Provide the (X, Y) coordinate of the cell's center where the given text is located.  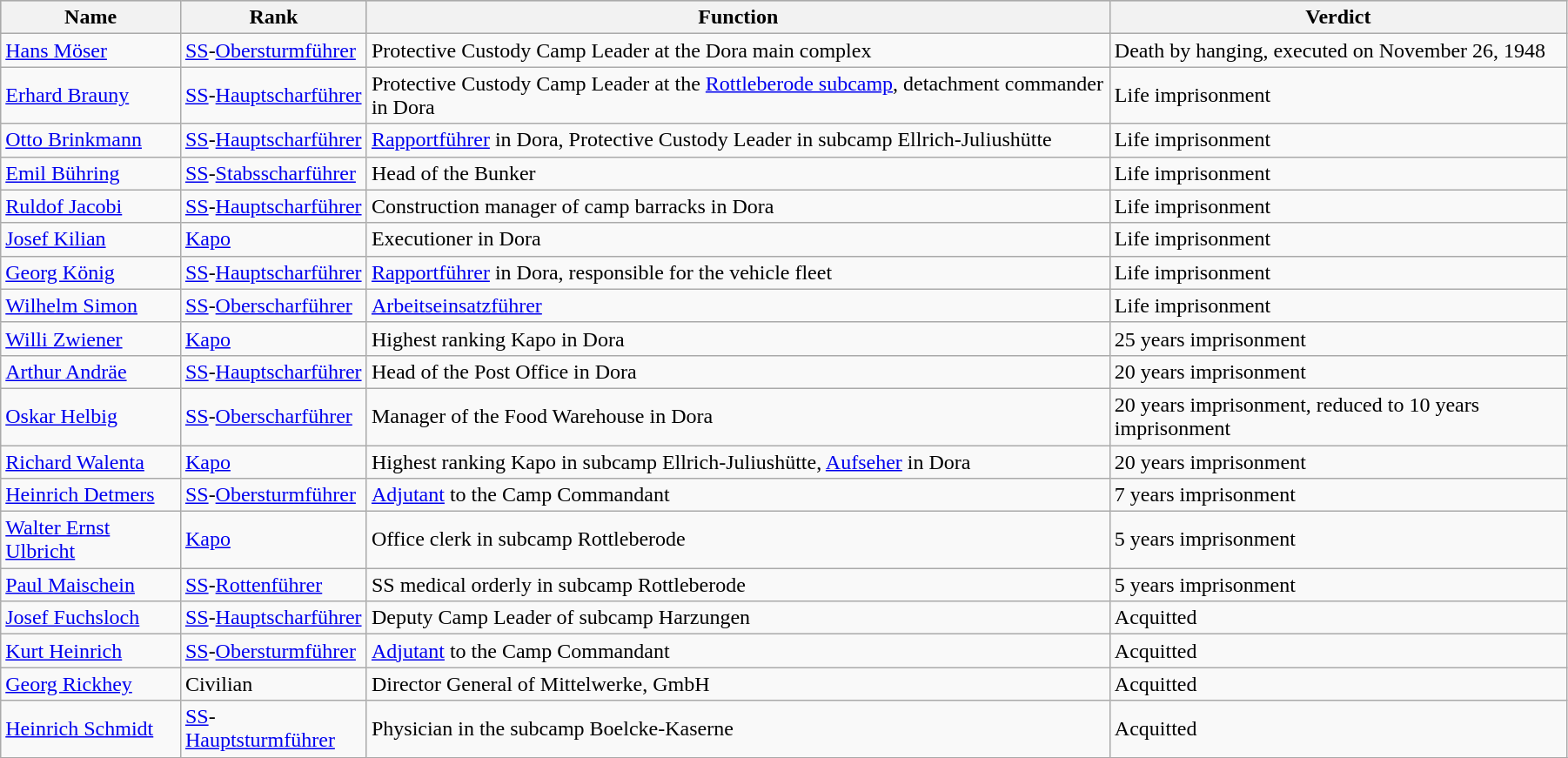
Georg König (90, 272)
Rank (273, 17)
Executioner in Dora (738, 239)
Paul Maischein (90, 585)
Oskar Helbig (90, 416)
Deputy Camp Leader of subcamp Harzungen (738, 618)
Walter Ernst Ulbricht (90, 540)
Otto Brinkmann (90, 140)
Heinrich Schmidt (90, 729)
Rapportführer in Dora, responsible for the vehicle fleet (738, 272)
Construction manager of camp barracks in Dora (738, 206)
7 years imprisonment (1338, 495)
Ruldof Jacobi (90, 206)
Function (738, 17)
Director General of Mittelwerke, GmbH (738, 684)
Josef Kilian (90, 239)
SS-Hauptsturmführer (273, 729)
Georg Rickhey (90, 684)
Heinrich Detmers (90, 495)
SS-Rottenführer (273, 585)
20 years imprisonment, reduced to 10 years imprisonment (1338, 416)
Emil Bühring (90, 173)
Hans Möser (90, 50)
Highest ranking Kapo in Dora (738, 339)
Head of the Post Office in Dora (738, 372)
Erhard Brauny (90, 96)
Verdict (1338, 17)
SS-Stabsscharführer (273, 173)
Civilian (273, 684)
Richard Walenta (90, 462)
Wilhelm Simon (90, 305)
Kurt Heinrich (90, 651)
Josef Fuchsloch (90, 618)
Head of the Bunker (738, 173)
Death by hanging, executed on November 26, 1948 (1338, 50)
Office clerk in subcamp Rottleberode (738, 540)
Protective Custody Camp Leader at the Dora main complex (738, 50)
Arbeitseinsatzführer (738, 305)
Name (90, 17)
Highest ranking Kapo in subcamp Ellrich-Juliushütte, Aufseher in Dora (738, 462)
Manager of the Food Warehouse in Dora (738, 416)
Physician in the subcamp Boelcke-Kaserne (738, 729)
Rapportführer in Dora, Protective Custody Leader in subcamp Ellrich-Juliushütte (738, 140)
Willi Zwiener (90, 339)
25 years imprisonment (1338, 339)
Protective Custody Camp Leader at the Rottleberode subcamp, detachment commander in Dora (738, 96)
Arthur Andräe (90, 372)
SS medical orderly in subcamp Rottleberode (738, 585)
